Pinpoint the cell where the given text exists, returning its (x, y) midpoint coordinate. 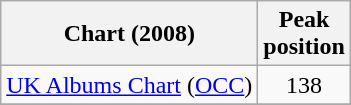
138 (304, 85)
Chart (2008) (130, 34)
Peakposition (304, 34)
UK Albums Chart (OCC) (130, 85)
